Pinpoint the cell where the given text exists, returning its [x, y] midpoint coordinate. 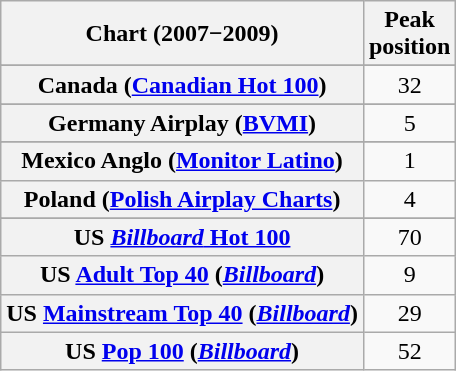
29 [409, 313]
9 [409, 275]
4 [409, 199]
32 [409, 85]
US Mainstream Top 40 (Billboard) [182, 313]
Canada (Canadian Hot 100) [182, 85]
1 [409, 161]
Germany Airplay (BVMI) [182, 123]
US Adult Top 40 (Billboard) [182, 275]
Peakposition [409, 34]
52 [409, 351]
Chart (2007−2009) [182, 34]
Poland (Polish Airplay Charts) [182, 199]
Mexico Anglo (Monitor Latino) [182, 161]
US Billboard Hot 100 [182, 237]
70 [409, 237]
US Pop 100 (Billboard) [182, 351]
5 [409, 123]
